Extract the (X, Y) coordinate from the center of the cell holding the provided text.  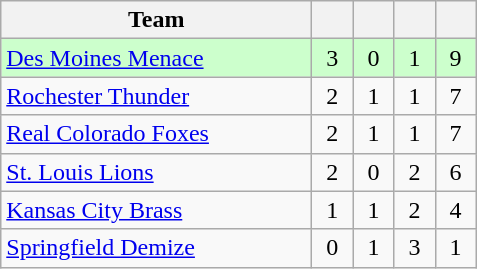
9 (456, 58)
St. Louis Lions (156, 172)
Rochester Thunder (156, 96)
Kansas City Brass (156, 210)
Springfield Demize (156, 248)
6 (456, 172)
Team (156, 20)
4 (456, 210)
Des Moines Menace (156, 58)
Real Colorado Foxes (156, 134)
